Search for the cell housing the specified text and yield its [x, y] center coordinate. 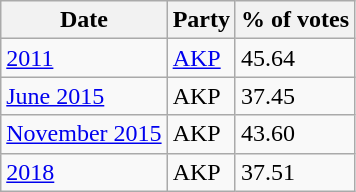
% of votes [294, 20]
43.60 [294, 134]
45.64 [294, 58]
2018 [84, 172]
37.51 [294, 172]
Date [84, 20]
June 2015 [84, 96]
Party [201, 20]
November 2015 [84, 134]
2011 [84, 58]
37.45 [294, 96]
